Search for the cell housing the specified text and yield its [x, y] center coordinate. 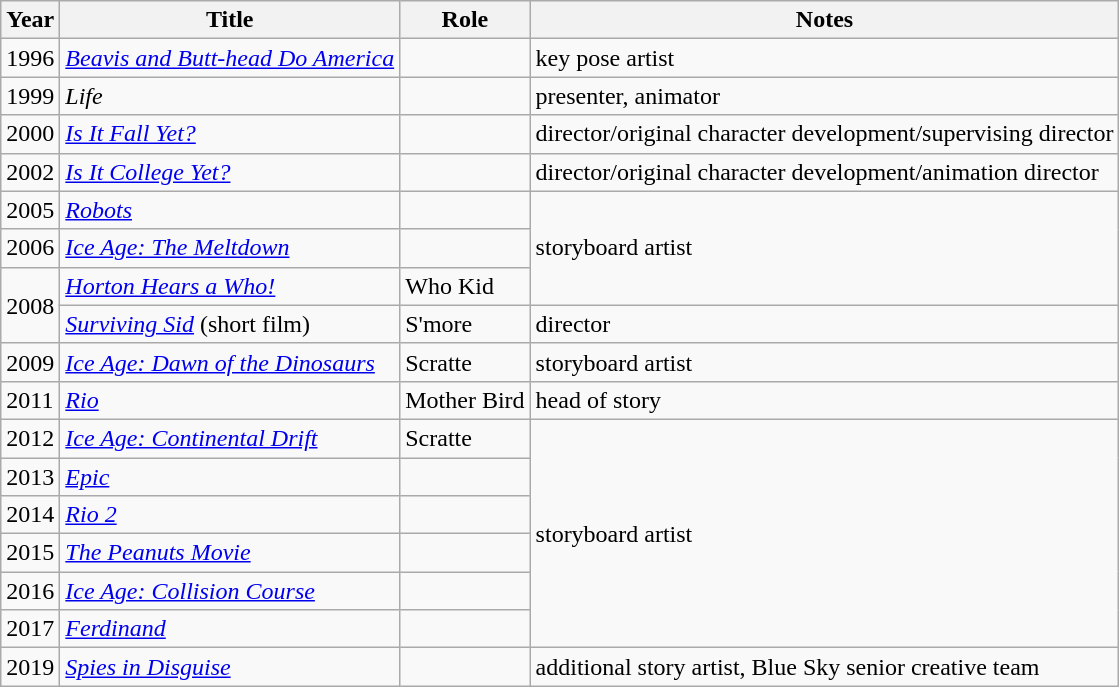
2006 [30, 248]
director [824, 324]
Surviving Sid (short film) [230, 324]
Is It Fall Yet? [230, 134]
Is It College Yet? [230, 172]
2005 [30, 210]
Rio [230, 400]
1996 [30, 58]
2019 [30, 667]
2014 [30, 515]
Ice Age: The Meltdown [230, 248]
key pose artist [824, 58]
Robots [230, 210]
2009 [30, 362]
additional story artist, Blue Sky senior creative team [824, 667]
Ice Age: Collision Course [230, 591]
Life [230, 96]
Mother Bird [465, 400]
1999 [30, 96]
2011 [30, 400]
Role [465, 20]
Ferdinand [230, 629]
2008 [30, 305]
director/original character development/animation director [824, 172]
Horton Hears a Who! [230, 286]
Who Kid [465, 286]
2000 [30, 134]
Epic [230, 477]
Year [30, 20]
Ice Age: Dawn of the Dinosaurs [230, 362]
Notes [824, 20]
2015 [30, 553]
S'more [465, 324]
2016 [30, 591]
2017 [30, 629]
Title [230, 20]
2012 [30, 438]
2002 [30, 172]
presenter, animator [824, 96]
Spies in Disguise [230, 667]
Ice Age: Continental Drift [230, 438]
Beavis and Butt-head Do America [230, 58]
Rio 2 [230, 515]
head of story [824, 400]
The Peanuts Movie [230, 553]
2013 [30, 477]
director/original character development/supervising director [824, 134]
